From the cell containing the given text, extract its center point as (x, y) coordinate. 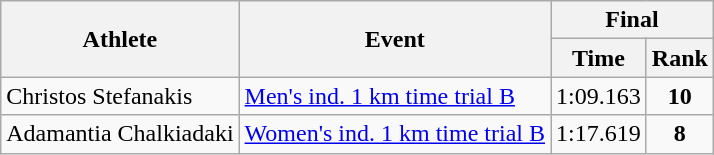
Christos Stefanakis (120, 96)
Event (394, 39)
Women's ind. 1 km time trial B (394, 134)
1:17.619 (599, 134)
8 (680, 134)
Rank (680, 58)
10 (680, 96)
Final (632, 20)
Time (599, 58)
1:09.163 (599, 96)
Men's ind. 1 km time trial B (394, 96)
Athlete (120, 39)
Adamantia Chalkiadaki (120, 134)
